Locate the cell with the specified text and output its (x, y) center coordinate. 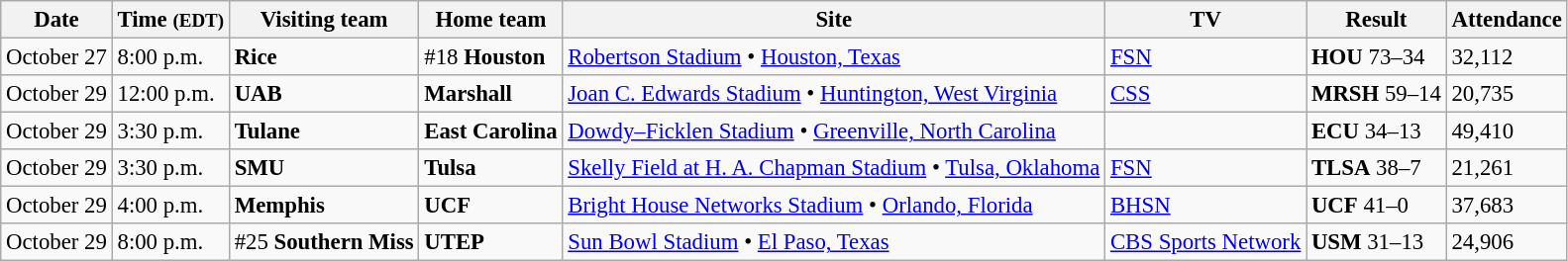
Date (56, 20)
East Carolina (491, 131)
HOU 73–34 (1377, 57)
32,112 (1507, 57)
Dowdy–Ficklen Stadium • Greenville, North Carolina (834, 131)
UAB (324, 94)
USM 31–13 (1377, 242)
UCF (491, 206)
Tulane (324, 131)
CBS Sports Network (1206, 242)
37,683 (1507, 206)
October 27 (56, 57)
49,410 (1507, 131)
BHSN (1206, 206)
20,735 (1507, 94)
Result (1377, 20)
TV (1206, 20)
MRSH 59–14 (1377, 94)
CSS (1206, 94)
Joan C. Edwards Stadium • Huntington, West Virginia (834, 94)
21,261 (1507, 168)
Visiting team (324, 20)
Bright House Networks Stadium • Orlando, Florida (834, 206)
Sun Bowl Stadium • El Paso, Texas (834, 242)
#25 Southern Miss (324, 242)
#18 Houston (491, 57)
Home team (491, 20)
24,906 (1507, 242)
Robertson Stadium • Houston, Texas (834, 57)
SMU (324, 168)
4:00 p.m. (170, 206)
Site (834, 20)
Memphis (324, 206)
Attendance (1507, 20)
Rice (324, 57)
ECU 34–13 (1377, 131)
Time (EDT) (170, 20)
UCF 41–0 (1377, 206)
Skelly Field at H. A. Chapman Stadium • Tulsa, Oklahoma (834, 168)
TLSA 38–7 (1377, 168)
Marshall (491, 94)
UTEP (491, 242)
Tulsa (491, 168)
12:00 p.m. (170, 94)
